Detect which cell encompasses the target text, then output its [X, Y] center coordinate. 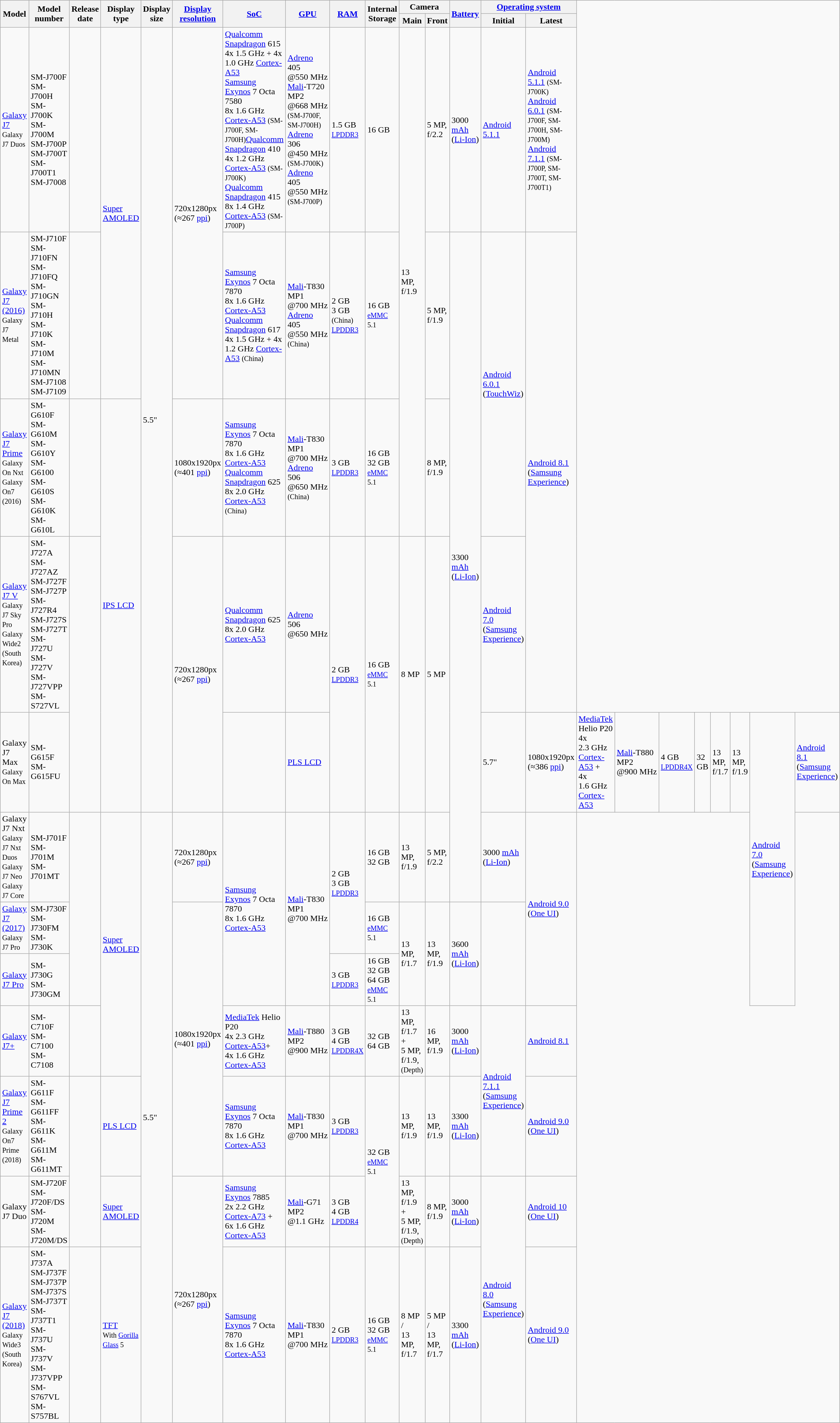
Galaxy J7 MaxGalaxy On Max [15, 762]
SM-G615FSM-G615FU [49, 762]
SM-J710FSM-J710FNSM-J710FQSM-J710GNSM-J710HSM-J710KSM-J710MSM-J710MNSM-J7108SM-J7109 [49, 315]
Model number [49, 14]
13 MP, f/1.7 +5 MP, f/1.9, (Depth) [412, 1041]
5 MP, f/1.9 [437, 315]
5 MP /13 MP, f/1.7 [437, 1335]
16 GB [382, 130]
4 GBLPDDR4X [676, 762]
RAM [348, 14]
Galaxy J7 (2017)Galaxy J7 Pro [15, 928]
SM-J700FSM-J700HSM-J700KSM-J700MSM-J700PSM-J700TSM-J700T1SM-J7008 [49, 130]
32 GB [702, 762]
IPS LCD [121, 605]
Galaxy J7 NxtGalaxy J7 Nxt DuosGalaxy J7 NeoGalaxy J7 Core [15, 857]
16 MP, f/1.9 [437, 1041]
Galaxy J7 Duo [15, 1212]
1080x1920px(≈386 ppi) [551, 762]
3 GB4 GBLPDDR4X [348, 1041]
Samsung Exynos 7 Octa 78708x 1.6 GHz Cortex-A53 Qualcomm Snapdragon 6258x 2.0 GHz Cortex-A53 (China) [254, 468]
MediaTek Helio P204x 2.3 GHz Cortex-A53+4x 1.6 GHz Cortex-A53 [254, 1041]
2 GB3 GB (China)LPDDR3 [348, 315]
Display size [157, 14]
Mali-T830 MP1@700 MHzAdreno 405@550 MHz (China) [307, 315]
3 GB4 GBLPDDR4 [348, 1212]
Galaxy J7 (2018)Galaxy Wide3 (South Korea) [15, 1335]
Galaxy J7 PrimeGalaxy On NxtGalaxy On7 (2016) [15, 468]
Mali-T830 MP1@700 MHz Adreno 506@650 MHz (China) [307, 468]
Galaxy J7Galaxy J7 Duos [15, 130]
MediaTek Helio P204x 2.3 GHz Cortex-A53 +4x 1.6 GHz Cortex-A53 [596, 762]
SM-G610FSM-G610MSM-G610YSM-G6100SM-G610SSM-G610KSM-G610L [49, 468]
SM-J701FSM-J701MSM-J701MT [49, 857]
Galaxy J7 Prime 2Galaxy On7 Prime (2018) [15, 1126]
Android 5.1.1 (SM-J700K)Android 6.0.1 (SM-J700F, SM-J700H, SM-J700M)Android 7.1.1 (SM-J700P, SM-J700T, SM-J700T1) [551, 130]
Galaxy J7 VGalaxy J7 Sky ProGalaxy Wide2 (South Korea) [15, 624]
5 MP [437, 674]
GPU [307, 14]
8 MP [412, 674]
Adreno 405@550 MHzMali-T720 MP2@668 MHz (SM-J700F, SM-J700H) Adreno 306@450 MHz (SM-J700K) Adreno 405@550 MHz (SM-J700P) [307, 130]
Latest [551, 21]
8 MP /13 MP, f/1.7 [412, 1335]
Samsung Exynos 7 Octa 78708x 1.6 GHz Cortex-A53Qualcomm Snapdragon 6174x 1.5 GHz + 4x 1.2 GHz Cortex-A53 (China) [254, 315]
SM-G611FSM-G611FFSM-G611KSM-G611MSM-G611MT [49, 1126]
SoC [254, 14]
Galaxy J7 Pro [15, 979]
Mali-G71 MP2@1.1 GHz [307, 1212]
1.5 GBLPDDR3 [348, 130]
Front [437, 21]
32 GBeMMC 5.1 [382, 1161]
Adreno 506@650 MHz [307, 624]
Qualcomm Snapdragon 6258x 2.0 GHz Cortex-A53 [254, 624]
Internal Storage [382, 14]
16 GB32 GB64 GBeMMC 5.1 [382, 979]
Galaxy J7 (2016)Galaxy J7 Metal [15, 315]
3600 mAh(Li-Ion) [465, 954]
SM-J727ASM-J727AZSM-J727FSM-J727PSM-J727R4SM-J727SSM-J727TSM-J727USM-J727VSM-J727VPPSM-S727VL [49, 624]
Android 7.1.1(Samsung Experience) [504, 1090]
Release date [85, 14]
Operating system [529, 7]
Display type [121, 14]
Display resolution [198, 14]
Android 5.1.1 [504, 130]
2 GB3 GBLPDDR3 [348, 883]
Android 8.1 [551, 1041]
Android 6.0.1(TouchWiz) [504, 384]
SM-J730FSM-J730FMSM-J730K [49, 928]
13 MP, f/1.9 +5 MP, f/1.9, (Depth) [412, 1212]
SM-J720FSM-J720F/DSSM-J720MSM-J720M/DS [49, 1212]
TFTWith Gorilla Glass 5 [121, 1335]
Model [15, 14]
Android 10(One UI) [551, 1212]
Camera [424, 7]
Main [412, 21]
Android 8.0(Samsung Experience) [504, 1299]
Samsung Exynos 78852x 2.2 GHz Cortex-A73 +6x 1.6 GHz Cortex-A53 [254, 1212]
SM-J730GSM-J730GM [49, 979]
SM-J737ASM-J737FSM-J737PSM-J737SSM-J737TSM-J737T1SM-J737USM-J737VSM-J737VPP SM-S767VLSM-S757BL [49, 1335]
Initial [504, 21]
32 GB64 GB [382, 1041]
Battery [465, 14]
SM-C710FSM-C7100SM-C7108 [49, 1041]
5.7" [504, 762]
16 GB32 GB [382, 857]
Galaxy J7+ [15, 1041]
